Detect which cell encompasses the target text, then output its (X, Y) center coordinate. 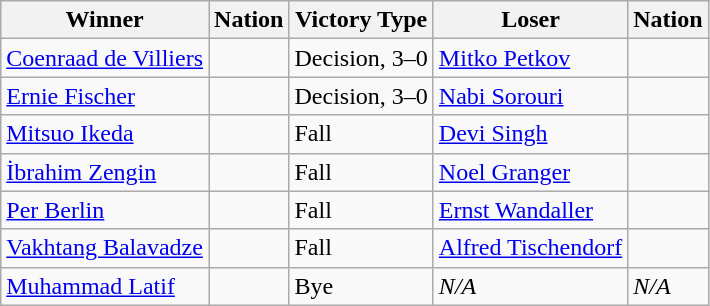
Victory Type (361, 20)
Nabi Sorouri (530, 96)
Muhammad Latif (105, 286)
Per Berlin (105, 210)
Vakhtang Balavadze (105, 248)
Loser (530, 20)
Devi Singh (530, 134)
Mitsuo Ikeda (105, 134)
Winner (105, 20)
Coenraad de Villiers (105, 58)
Ernst Wandaller (530, 210)
Mitko Petkov (530, 58)
Noel Granger (530, 172)
İbrahim Zengin (105, 172)
Alfred Tischendorf (530, 248)
Ernie Fischer (105, 96)
Bye (361, 286)
